Find where the given text appears and provide that cell's center as [x, y] coordinate. 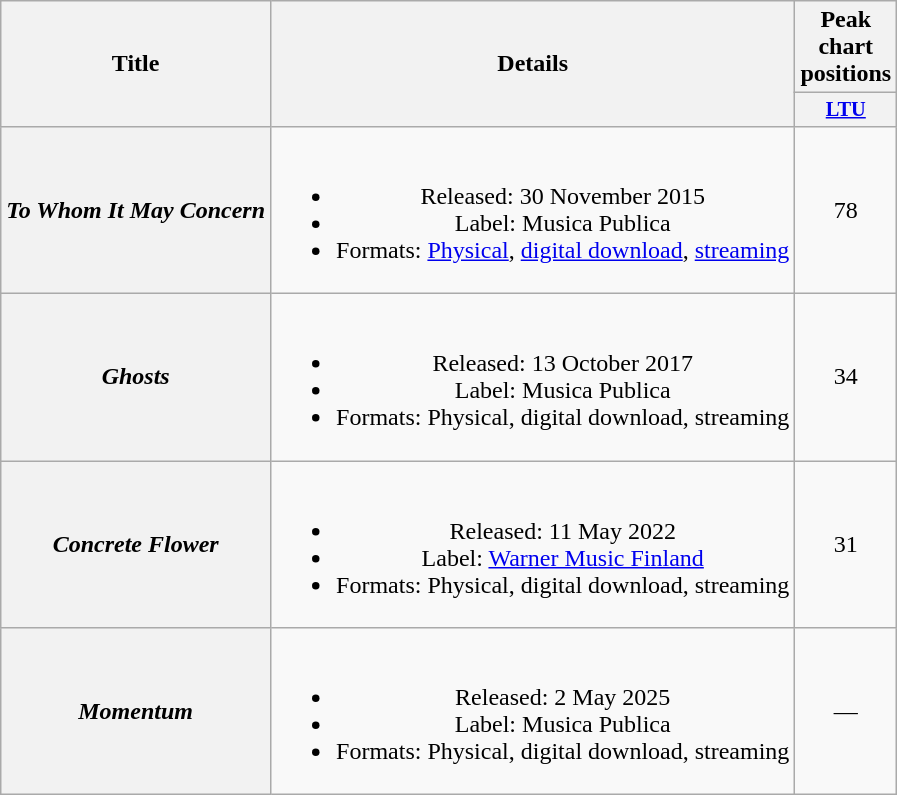
Released: 11 May 2022Label: Warner Music FinlandFormats: Physical, digital download, streaming [533, 544]
Concrete Flower [136, 544]
— [846, 712]
34 [846, 378]
Released: 30 November 2015Label: Musica PublicaFormats: Physical, digital download, streaming [533, 210]
Title [136, 64]
LTU [846, 110]
Released: 2 May 2025Label: Musica PublicaFormats: Physical, digital download, streaming [533, 712]
Details [533, 64]
Released: 13 October 2017Label: Musica PublicaFormats: Physical, digital download, streaming [533, 378]
Peak chart positions [846, 47]
78 [846, 210]
Momentum [136, 712]
To Whom It May Concern [136, 210]
31 [846, 544]
Ghosts [136, 378]
